Output the (X, Y) coordinate of the center of the cell containing the given text.  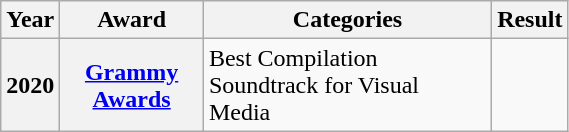
2020 (30, 85)
Categories (347, 20)
Award (132, 20)
Best Compilation Soundtrack for Visual Media (347, 85)
Result (530, 20)
Grammy Awards (132, 85)
Year (30, 20)
